Scan for the cell matching the given text and deliver its (x, y) coordinate at center. 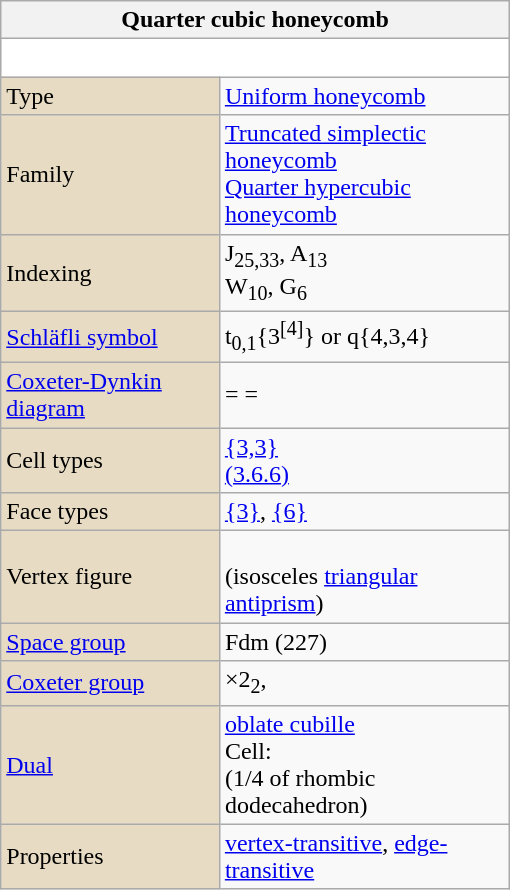
Coxeter-Dynkin diagram (110, 394)
Uniform honeycomb (364, 96)
Indexing (110, 273)
Dual (110, 764)
t0,1{3[4]} or q{4,3,4} (364, 338)
×22, (364, 683)
Face types (110, 512)
Truncated simplectic honeycombQuarter hypercubic honeycomb (364, 174)
Fdm (227) (364, 642)
{3,3} (3.6.6) (364, 460)
{3}, {6} (364, 512)
Type (110, 96)
(isosceles triangular antiprism) (364, 577)
Cell types (110, 460)
Family (110, 174)
Vertex figure (110, 577)
J25,33, A13W10, G6 (364, 273)
= = (364, 394)
Quarter cubic honeycomb (255, 20)
Schläfli symbol (110, 338)
Space group (110, 642)
vertex-transitive, edge-transitive (364, 856)
Properties (110, 856)
Coxeter group (110, 683)
oblate cubilleCell: (1/4 of rhombic dodecahedron) (364, 764)
